For the text-containing cell, return its midpoint in [x, y] coordinate format. 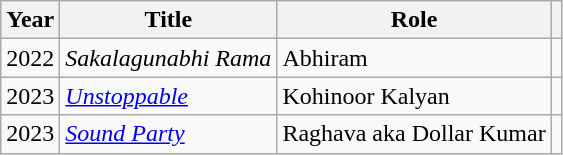
Kohinoor Kalyan [414, 96]
Year [30, 20]
Abhiram [414, 58]
Raghava aka Dollar Kumar [414, 134]
Sound Party [168, 134]
Unstoppable [168, 96]
Title [168, 20]
Role [414, 20]
2022 [30, 58]
Sakalagunabhi Rama [168, 58]
